Return (X, Y) of the center of cell containing provided text 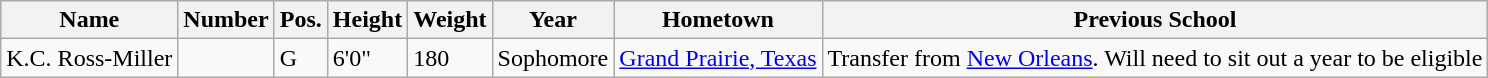
K.C. Ross-Miller (90, 58)
Name (90, 20)
Sophomore (553, 58)
6'0" (367, 58)
180 (450, 58)
Height (367, 20)
Number (226, 20)
G (300, 58)
Pos. (300, 20)
Transfer from New Orleans. Will need to sit out a year to be eligible (1155, 58)
Weight (450, 20)
Hometown (718, 20)
Year (553, 20)
Grand Prairie, Texas (718, 58)
Previous School (1155, 20)
